Search for the cell housing the specified text and yield its [X, Y] center coordinate. 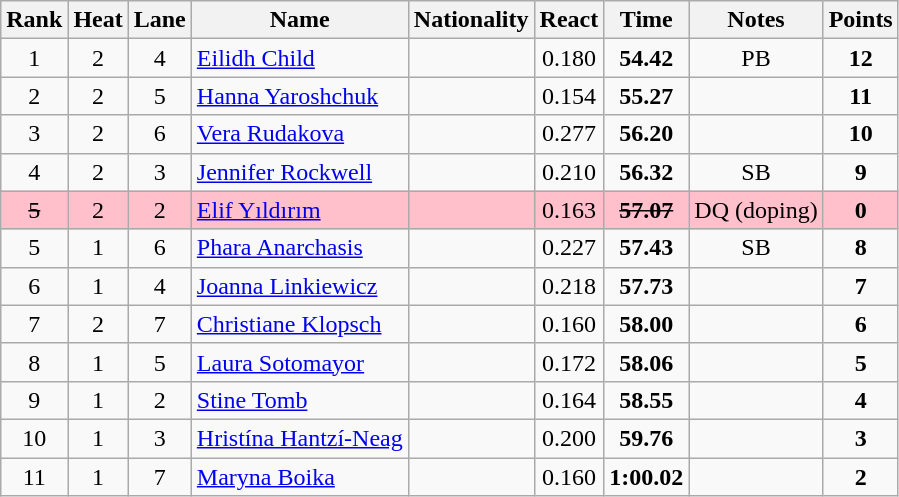
0.227 [569, 248]
Nationality [471, 20]
0.163 [569, 210]
0.180 [569, 58]
57.73 [646, 286]
58.00 [646, 324]
Hristína Hantzí-Neag [300, 438]
Notes [756, 20]
Eilidh Child [300, 58]
0.164 [569, 400]
0.277 [569, 134]
58.55 [646, 400]
12 [860, 58]
Stine Tomb [300, 400]
Elif Yıldırım [300, 210]
PB [756, 58]
Vera Rudakova [300, 134]
56.20 [646, 134]
55.27 [646, 96]
0 [860, 210]
58.06 [646, 362]
54.42 [646, 58]
56.32 [646, 172]
0.210 [569, 172]
Jennifer Rockwell [300, 172]
57.07 [646, 210]
0.218 [569, 286]
Phara Anarchasis [300, 248]
59.76 [646, 438]
0.154 [569, 96]
Rank [34, 20]
Hanna Yaroshchuk [300, 96]
57.43 [646, 248]
1:00.02 [646, 477]
Heat [98, 20]
Christiane Klopsch [300, 324]
React [569, 20]
Points [860, 20]
DQ (doping) [756, 210]
Name [300, 20]
Laura Sotomayor [300, 362]
Lane [160, 20]
Joanna Linkiewicz [300, 286]
Time [646, 20]
Maryna Boika [300, 477]
0.172 [569, 362]
0.200 [569, 438]
